Identify which cell holds the provided text, then report its [x, y] central coordinate. 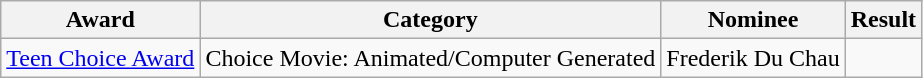
Frederik Du Chau [753, 58]
Award [100, 20]
Choice Movie: Animated/Computer Generated [430, 58]
Teen Choice Award [100, 58]
Result [883, 20]
Nominee [753, 20]
Category [430, 20]
